Return [x, y] of the center of cell containing provided text 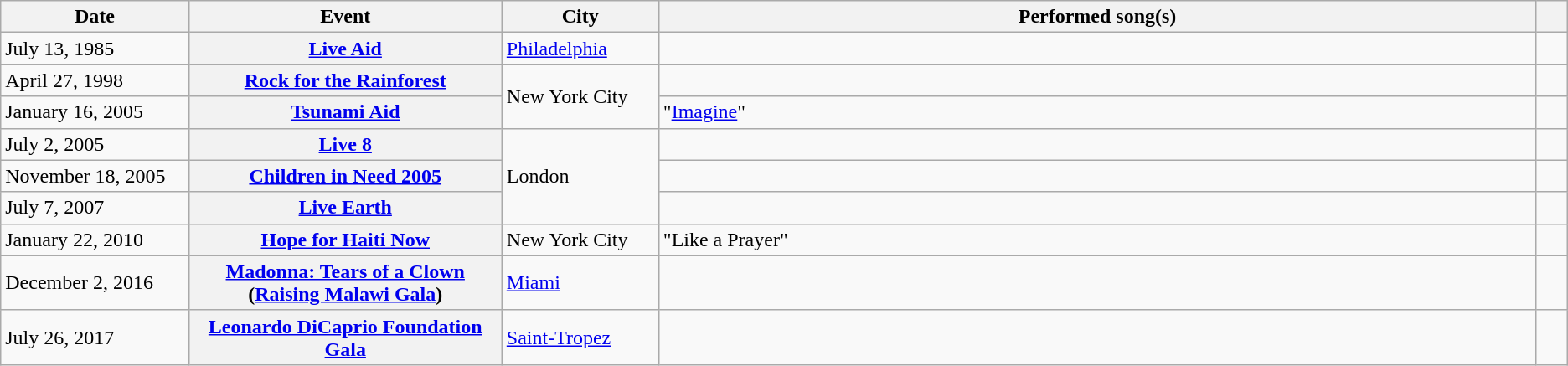
January 16, 2005 [95, 112]
Tsunami Aid [345, 112]
Live Earth [345, 208]
Children in Need 2005 [345, 176]
Live Aid [345, 49]
Miami [580, 283]
London [580, 176]
Rock for the Rainforest [345, 80]
"Like a Prayer" [1097, 240]
Live 8 [345, 144]
January 22, 2010 [95, 240]
July 26, 2017 [95, 337]
City [580, 17]
July 2, 2005 [95, 144]
Event [345, 17]
"Imagine" [1097, 112]
July 13, 1985 [95, 49]
July 7, 2007 [95, 208]
November 18, 2005 [95, 176]
Date [95, 17]
Hope for Haiti Now [345, 240]
Madonna: Tears of a Clown(Raising Malawi Gala) [345, 283]
Philadelphia [580, 49]
April 27, 1998 [95, 80]
Leonardo DiCaprio Foundation Gala [345, 337]
December 2, 2016 [95, 283]
Performed song(s) [1097, 17]
Saint-Tropez [580, 337]
